Extract the (X, Y) coordinate from the center of the cell holding the provided text.  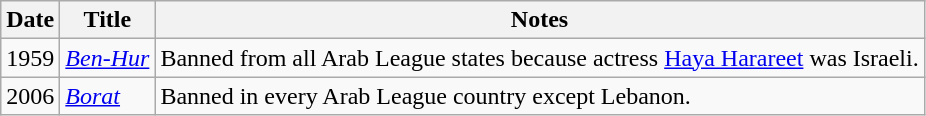
Banned from all Arab League states because actress Haya Harareet was Israeli. (540, 58)
Borat (108, 96)
Date (30, 20)
Ben-Hur (108, 58)
2006 (30, 96)
Notes (540, 20)
Title (108, 20)
Banned in every Arab League country except Lebanon. (540, 96)
1959 (30, 58)
